Search for the cell housing the specified text and yield its [x, y] center coordinate. 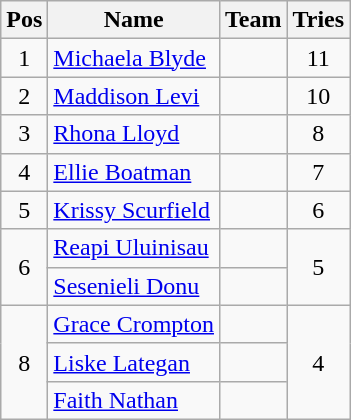
3 [24, 134]
Tries [318, 20]
Krissy Scurfield [134, 210]
11 [318, 58]
1 [24, 58]
Grace Crompton [134, 324]
Name [134, 20]
Reapi Uluinisau [134, 248]
7 [318, 172]
10 [318, 96]
Rhona Lloyd [134, 134]
2 [24, 96]
Faith Nathan [134, 400]
Michaela Blyde [134, 58]
Ellie Boatman [134, 172]
Pos [24, 20]
Sesenieli Donu [134, 286]
Liske Lategan [134, 362]
Maddison Levi [134, 96]
Team [253, 20]
